Determine the (x, y) coordinate at the center of the cell enclosing the given text.  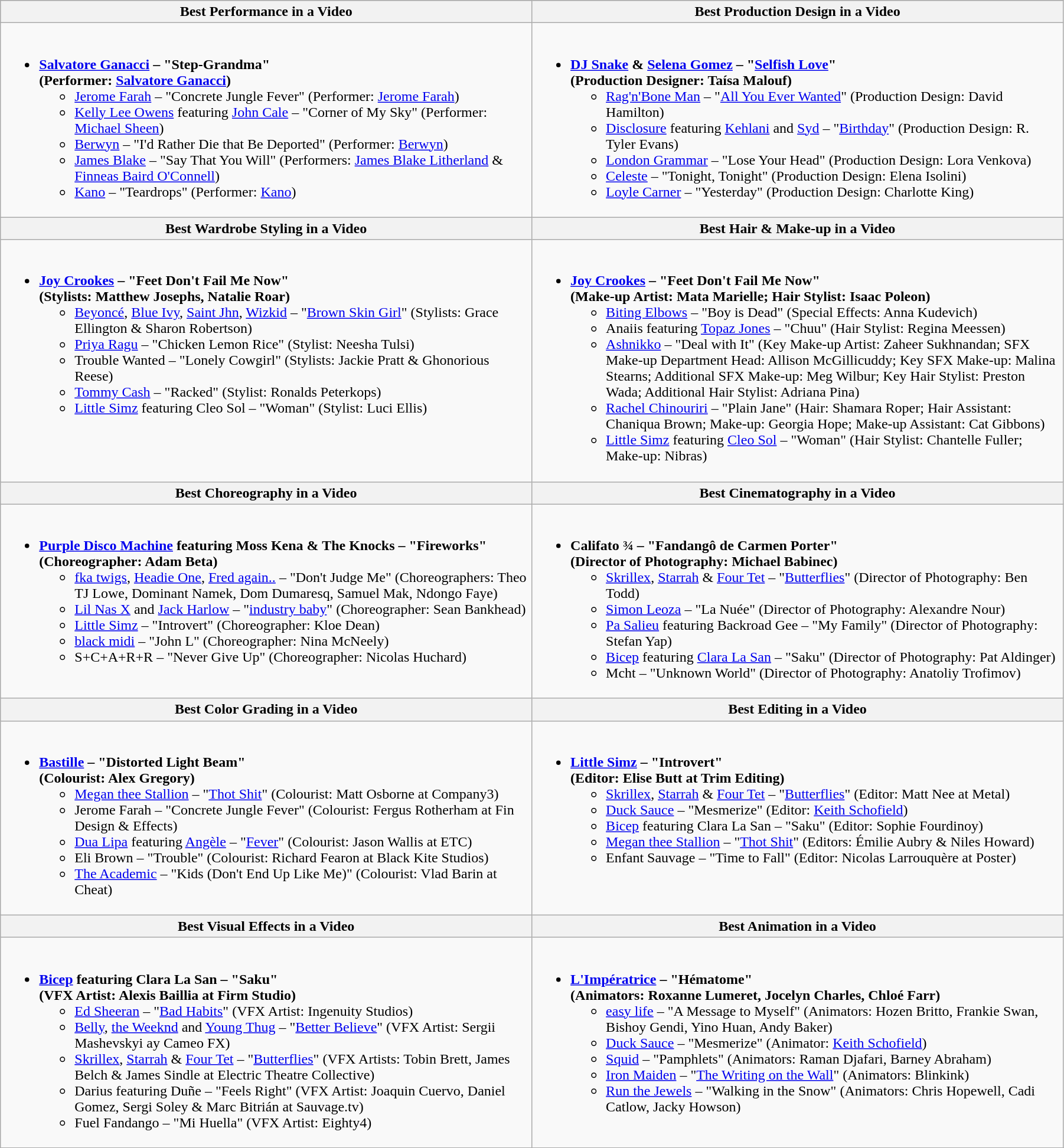
Best Animation in a Video (798, 926)
Best Editing in a Video (798, 709)
Best Cinematography in a Video (798, 493)
Best Visual Effects in a Video (266, 926)
Best Hair & Make-up in a Video (798, 228)
Best Wardrobe Styling in a Video (266, 228)
Best Choreography in a Video (266, 493)
Best Performance in a Video (266, 12)
Best Color Grading in a Video (266, 709)
Best Production Design in a Video (798, 12)
